Find where the given text appears and provide that cell's center as (x, y) coordinate. 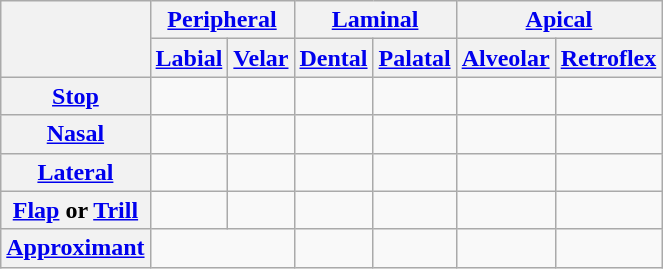
Stop (76, 96)
Palatal (414, 58)
Peripheral (222, 20)
Retroflex (608, 58)
Alveolar (506, 58)
Flap or Trill (76, 210)
Labial (189, 58)
Approximant (76, 248)
Velar (261, 58)
Nasal (76, 134)
Lateral (76, 172)
Laminal (375, 20)
Dental (334, 58)
Apical (559, 20)
